Return the [X, Y] coordinate for the center point of the cell that contains the specified text.  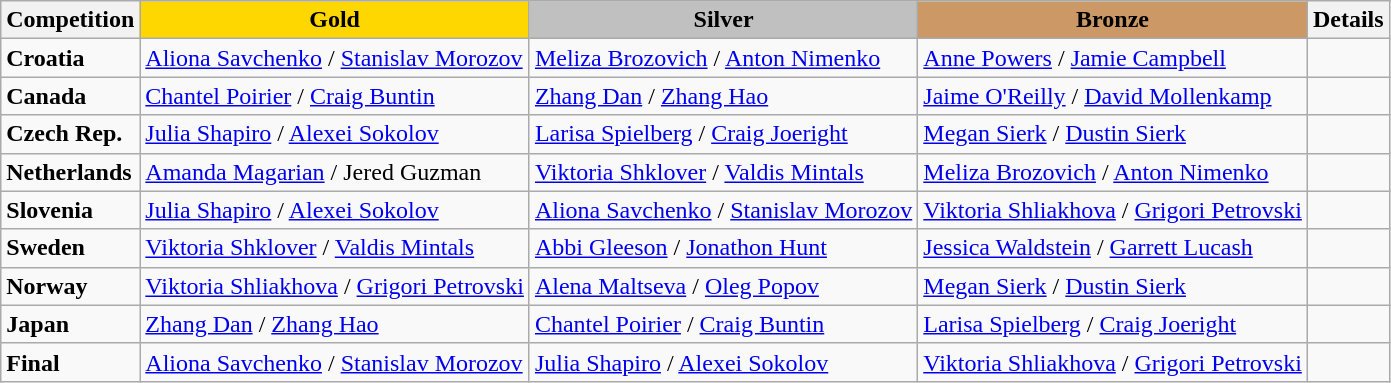
Amanda Magarian / Jered Guzman [335, 172]
Silver [723, 20]
Details [1348, 20]
Gold [335, 20]
Anne Powers / Jamie Campbell [1113, 58]
Slovenia [70, 210]
Jaime O'Reilly / David Mollenkamp [1113, 96]
Jessica Waldstein / Garrett Lucash [1113, 248]
Abbi Gleeson / Jonathon Hunt [723, 248]
Canada [70, 96]
Czech Rep. [70, 134]
Japan [70, 324]
Sweden [70, 248]
Netherlands [70, 172]
Final [70, 362]
Croatia [70, 58]
Bronze [1113, 20]
Norway [70, 286]
Alena Maltseva / Oleg Popov [723, 286]
Competition [70, 20]
